Scan for the cell matching the given text and deliver its [X, Y] coordinate at center. 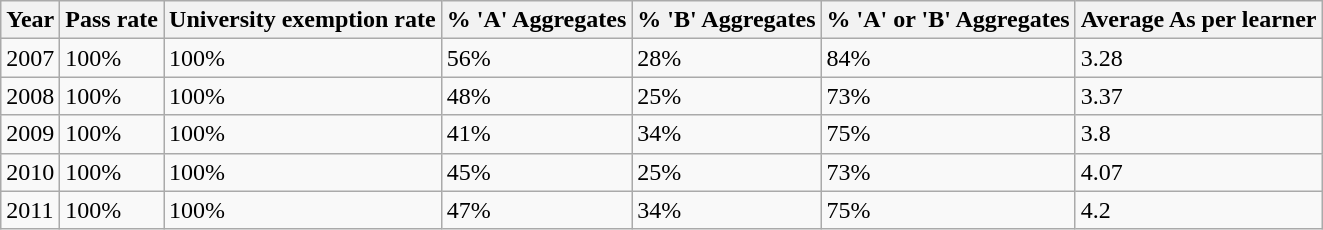
Year [30, 20]
% 'A' or 'B' Aggregates [948, 20]
41% [536, 134]
28% [726, 58]
% 'A' Aggregates [536, 20]
2008 [30, 96]
University exemption rate [303, 20]
45% [536, 172]
2009 [30, 134]
4.07 [1198, 172]
Average As per learner [1198, 20]
% 'B' Aggregates [726, 20]
Pass rate [112, 20]
4.2 [1198, 210]
3.37 [1198, 96]
84% [948, 58]
48% [536, 96]
3.8 [1198, 134]
2010 [30, 172]
56% [536, 58]
2011 [30, 210]
47% [536, 210]
3.28 [1198, 58]
2007 [30, 58]
